Return the [x, y] coordinate for the center point of the cell that contains the specified text.  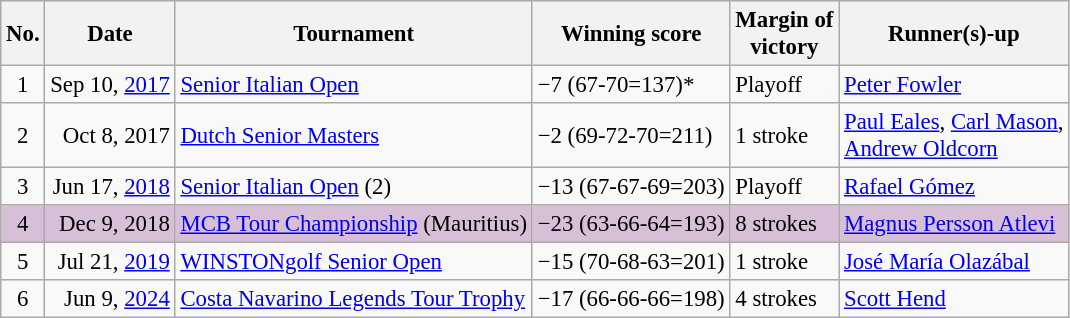
No. [23, 34]
2 [23, 136]
Dec 9, 2018 [110, 224]
1 [23, 85]
Winning score [631, 34]
Margin ofvictory [784, 34]
4 [23, 224]
Jun 9, 2024 [110, 299]
Jul 21, 2019 [110, 262]
−2 (69-72-70=211) [631, 136]
Oct 8, 2017 [110, 136]
Magnus Persson Atlevi [954, 224]
José María Olazábal [954, 262]
MCB Tour Championship (Mauritius) [354, 224]
5 [23, 262]
WINSTONgolf Senior Open [354, 262]
−15 (70-68-63=201) [631, 262]
Scott Hend [954, 299]
−7 (67-70=137)* [631, 85]
Sep 10, 2017 [110, 85]
Tournament [354, 34]
6 [23, 299]
Paul Eales, Carl Mason, Andrew Oldcorn [954, 136]
Senior Italian Open (2) [354, 187]
3 [23, 187]
Costa Navarino Legends Tour Trophy [354, 299]
Date [110, 34]
Peter Fowler [954, 85]
Jun 17, 2018 [110, 187]
Dutch Senior Masters [354, 136]
4 strokes [784, 299]
Runner(s)-up [954, 34]
−17 (66-66-66=198) [631, 299]
Rafael Gómez [954, 187]
Senior Italian Open [354, 85]
−23 (63-66-64=193) [631, 224]
−13 (67-67-69=203) [631, 187]
8 strokes [784, 224]
